Provide the (x, y) coordinate of the cell's center where the given text is located.  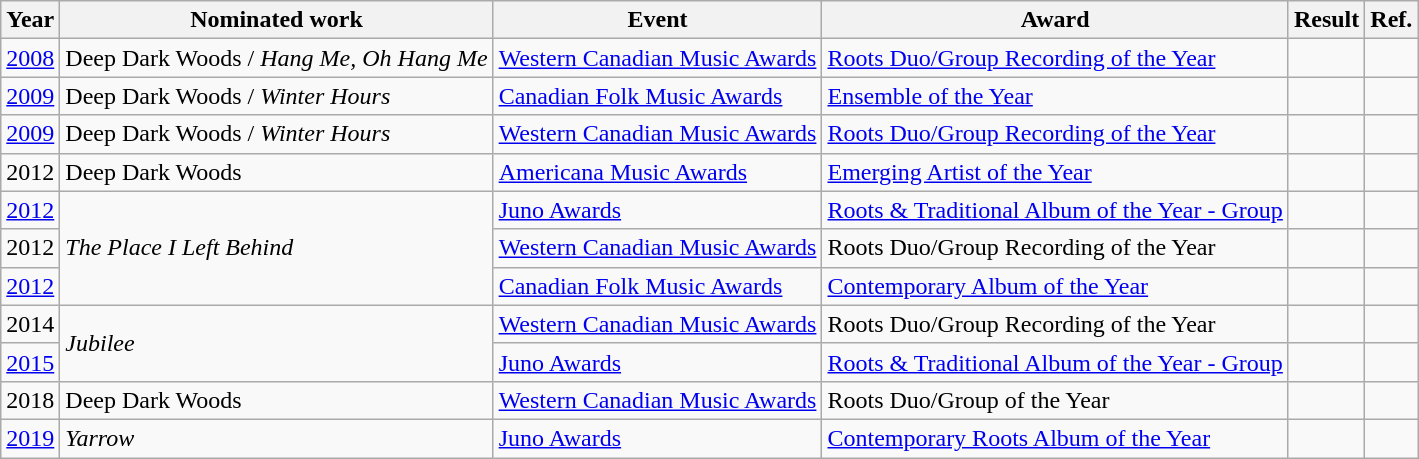
Award (1055, 20)
Result (1326, 20)
Event (658, 20)
Yarrow (276, 438)
2008 (30, 58)
Ensemble of the Year (1055, 96)
2015 (30, 362)
Roots Duo/Group of the Year (1055, 400)
Emerging Artist of the Year (1055, 172)
Year (30, 20)
Contemporary Album of the Year (1055, 286)
The Place I Left Behind (276, 248)
Americana Music Awards (658, 172)
2014 (30, 324)
Contemporary Roots Album of the Year (1055, 438)
Jubilee (276, 343)
Ref. (1392, 20)
Deep Dark Woods / Hang Me, Oh Hang Me (276, 58)
Nominated work (276, 20)
2019 (30, 438)
2018 (30, 400)
